Pinpoint the cell where the given text exists, returning its [x, y] midpoint coordinate. 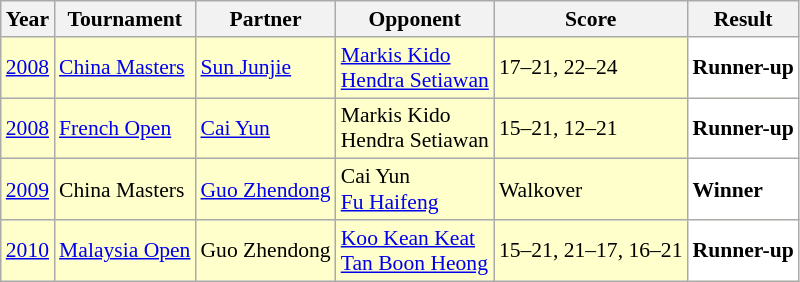
Cai Yun Fu Haifeng [415, 190]
Walkover [591, 190]
Winner [742, 190]
Koo Kean Keat Tan Boon Heong [415, 250]
2009 [28, 190]
Cai Yun [265, 128]
Tournament [124, 19]
17–21, 22–24 [591, 68]
Score [591, 19]
Year [28, 19]
Sun Junjie [265, 68]
Opponent [415, 19]
Malaysia Open [124, 250]
French Open [124, 128]
Partner [265, 19]
2010 [28, 250]
Result [742, 19]
15–21, 12–21 [591, 128]
15–21, 21–17, 16–21 [591, 250]
